Return [x, y] of the center of cell containing provided text 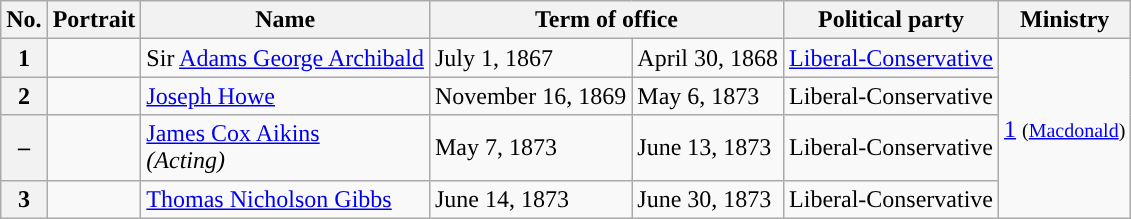
Name [286, 20]
June 30, 1873 [708, 199]
Portrait [94, 20]
July 1, 1867 [530, 58]
June 13, 1873 [708, 148]
No. [24, 20]
1 (Macdonald) [1065, 128]
2 [24, 96]
April 30, 1868 [708, 58]
– [24, 148]
Term of office [606, 20]
November 16, 1869 [530, 96]
June 14, 1873 [530, 199]
Ministry [1065, 20]
Joseph Howe [286, 96]
Sir Adams George Archibald [286, 58]
Political party [892, 20]
James Cox Aikins(Acting) [286, 148]
Thomas Nicholson Gibbs [286, 199]
May 6, 1873 [708, 96]
3 [24, 199]
May 7, 1873 [530, 148]
1 [24, 58]
